Find where the given text appears and provide that cell's center as (X, Y) coordinate. 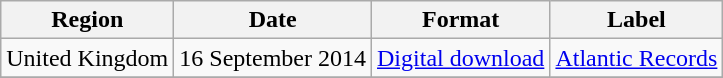
Digital download (461, 58)
Label (636, 20)
United Kingdom (88, 58)
Region (88, 20)
Atlantic Records (636, 58)
Format (461, 20)
16 September 2014 (273, 58)
Date (273, 20)
